Capture the cell that displays the provided text and extract its (x, y) central coordinate. 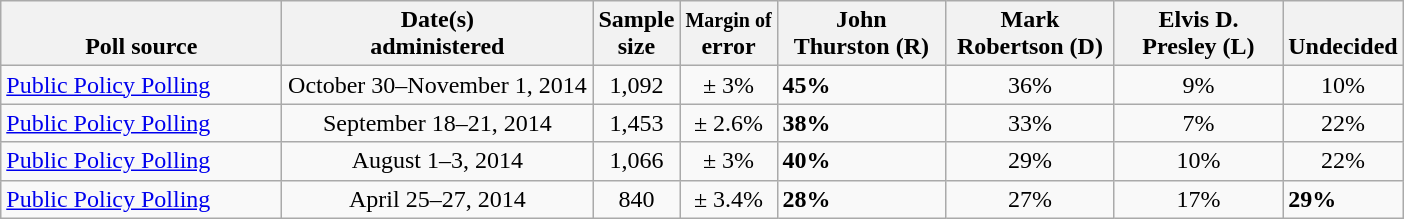
± 2.6% (728, 123)
1,092 (636, 85)
840 (636, 199)
1,453 (636, 123)
Samplesize (636, 34)
± 3.4% (728, 199)
28% (862, 199)
Date(s)administered (438, 34)
7% (1198, 123)
36% (1030, 85)
Poll source (142, 34)
April 25–27, 2014 (438, 199)
August 1–3, 2014 (438, 161)
JohnThurston (R) (862, 34)
27% (1030, 199)
38% (862, 123)
October 30–November 1, 2014 (438, 85)
MarkRobertson (D) (1030, 34)
17% (1198, 199)
September 18–21, 2014 (438, 123)
9% (1198, 85)
45% (862, 85)
Margin oferror (728, 34)
Undecided (1343, 34)
Elvis D.Presley (L) (1198, 34)
33% (1030, 123)
1,066 (636, 161)
40% (862, 161)
